For the text-containing cell, return its midpoint in (X, Y) coordinate format. 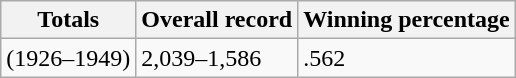
Totals (68, 20)
2,039–1,586 (217, 58)
Overall record (217, 20)
.562 (407, 58)
Winning percentage (407, 20)
(1926–1949) (68, 58)
